Extract the (X, Y) coordinate from the center of the cell holding the provided text.  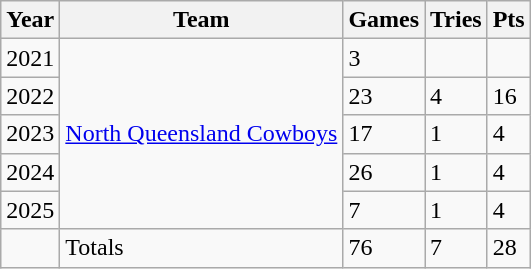
23 (384, 96)
2024 (30, 172)
2021 (30, 58)
76 (384, 248)
North Queensland Cowboys (202, 134)
Totals (202, 248)
2025 (30, 210)
Games (384, 20)
Tries (456, 20)
Pts (508, 20)
2023 (30, 134)
2022 (30, 96)
3 (384, 58)
Year (30, 20)
Team (202, 20)
28 (508, 248)
16 (508, 96)
26 (384, 172)
17 (384, 134)
